Return (x, y) of the center of cell containing provided text 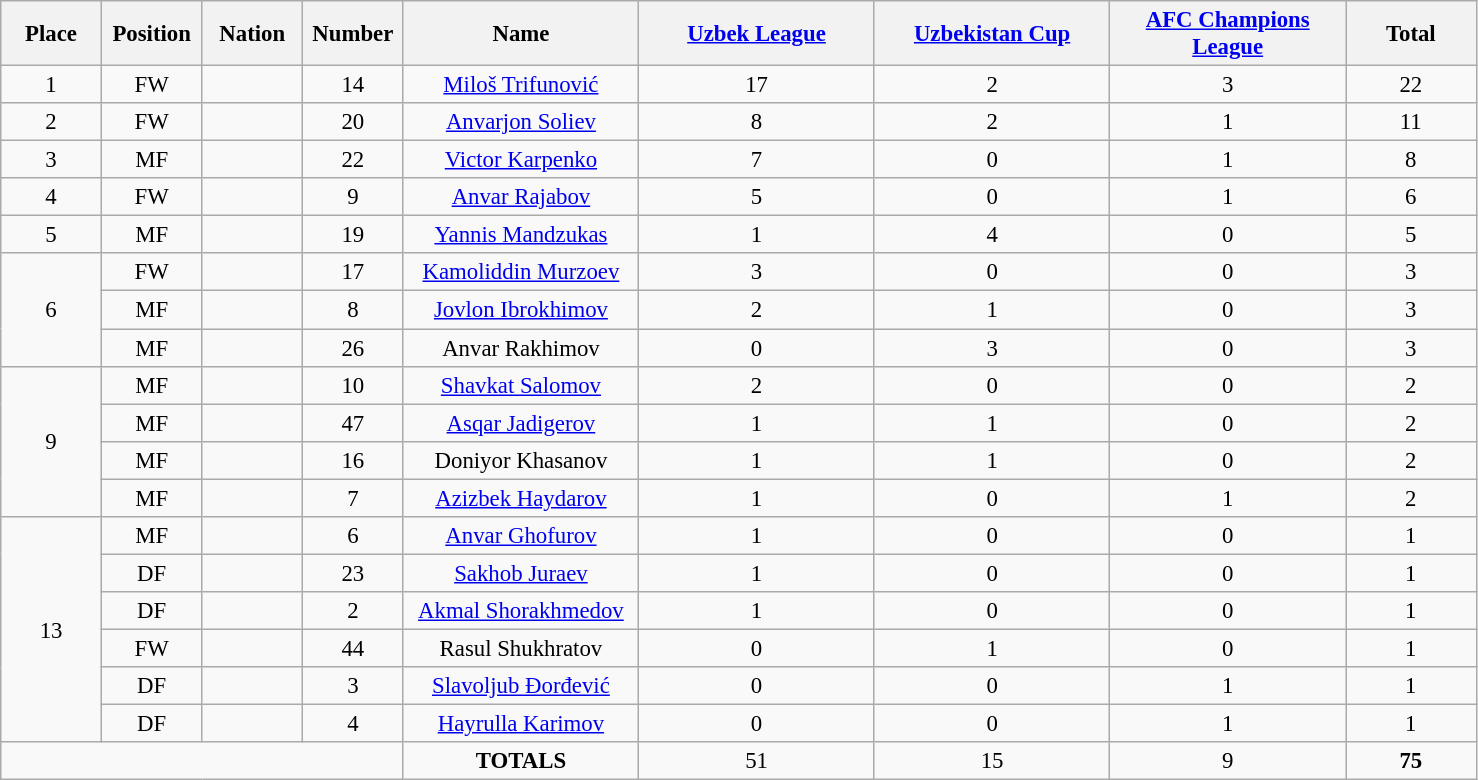
11 (1412, 122)
Anvar Ghofurov (521, 536)
Shavkat Salomov (521, 385)
Kamoliddin Murzoev (521, 273)
TOTALS (521, 761)
Anvar Rajabov (521, 197)
Slavoljub Đorđević (521, 686)
Position (152, 34)
75 (1412, 761)
Jovlon Ibrokhimov (521, 310)
14 (354, 85)
Doniyor Khasanov (521, 460)
20 (354, 122)
Yannis Mandzukas (521, 235)
Place (52, 34)
Akmal Shorakhmedov (521, 611)
Nation (252, 34)
Miloš Trifunović (521, 85)
Hayrulla Karimov (521, 724)
26 (354, 348)
Number (354, 34)
47 (354, 423)
10 (354, 385)
Total (1412, 34)
19 (354, 235)
44 (354, 648)
Uzbek League (757, 34)
Sakhob Juraev (521, 573)
13 (52, 630)
51 (757, 761)
Uzbekistan Cup (992, 34)
15 (992, 761)
AFC Champions League (1228, 34)
16 (354, 460)
Azizbek Haydarov (521, 498)
Name (521, 34)
Anvarjon Soliev (521, 122)
Anvar Rakhimov (521, 348)
Rasul Shukhratov (521, 648)
23 (354, 573)
Victor Karpenko (521, 160)
Asqar Jadigerov (521, 423)
